Output the (x, y) coordinate of the center of the cell containing the given text.  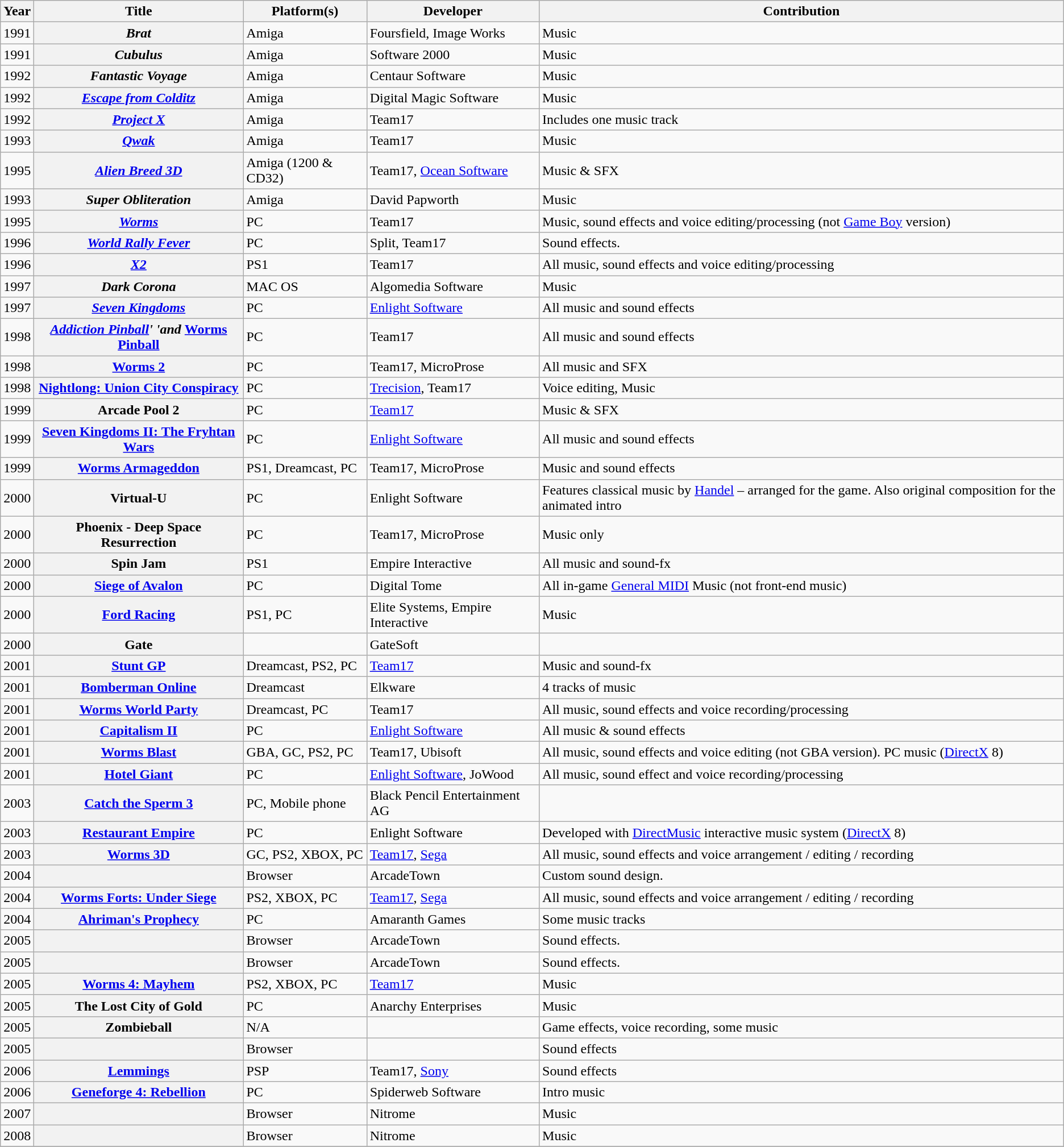
Cubulus (139, 55)
All music, sound effects and voice recording/processing (801, 709)
Seven Kingdoms (139, 308)
All music & sound effects (801, 731)
Trecision, Team17 (452, 388)
Escape from Colditz (139, 98)
Year (17, 11)
PSP (305, 1070)
Enlight Software, JoWood (452, 774)
Dreamcast (305, 687)
Game effects, voice recording, some music (801, 1027)
2007 (17, 1114)
Nightlong: Union City Conspiracy (139, 388)
Worms World Party (139, 709)
Amaranth Games (452, 919)
N/A (305, 1027)
Music, sound effects and voice editing/processing (not Game Boy version) (801, 221)
Team17, Ubisoft (452, 753)
Super Obliteration (139, 200)
Zombieball (139, 1027)
Capitalism II (139, 731)
Empire Interactive (452, 564)
All music, sound effects and voice editing (not GBA version). PC music (DirectX 8) (801, 753)
Gate (139, 644)
Addiction Pinball' 'and Worms Pinball (139, 338)
All music and SFX (801, 367)
All music and sound-fx (801, 564)
Project X (139, 119)
Restaurant Empire (139, 833)
Dark Corona (139, 286)
GBA, GC, PS2, PC (305, 753)
Team17, Sony (452, 1070)
Team17, Ocean Software (452, 171)
Foursfield, Image Works (452, 33)
Title (139, 11)
Music and sound-fx (801, 666)
Worms (139, 221)
MAC OS (305, 286)
Worms Armageddon (139, 468)
Digital Magic Software (452, 98)
Virtual-U (139, 498)
Catch the Sperm 3 (139, 804)
Worms 2 (139, 367)
Digital Tome (452, 585)
Hotel Giant (139, 774)
Amiga (1200 & CD32) (305, 171)
Siege of Avalon (139, 585)
GateSoft (452, 644)
Split, Team17 (452, 243)
Ahriman's Prophecy (139, 919)
Music only (801, 534)
The Lost City of Gold (139, 1005)
All in-game General MIDI Music (not front-end music) (801, 585)
Fantastic Voyage (139, 76)
Includes one music track (801, 119)
World Rally Fever (139, 243)
Anarchy Enterprises (452, 1005)
Platform(s) (305, 11)
Spiderweb Software (452, 1092)
Music and sound effects (801, 468)
Developer (452, 11)
PS1, PC (305, 615)
Spin Jam (139, 564)
Developed with DirectMusic interactive music system (DirectX 8) (801, 833)
Worms Blast (139, 753)
Worms 4: Mayhem (139, 984)
PC, Mobile phone (305, 804)
Arcade Pool 2 (139, 410)
Bomberman Online (139, 687)
Phoenix - Deep Space Resurrection (139, 534)
2008 (17, 1136)
Stunt GP (139, 666)
Lemmings (139, 1070)
PS1, Dreamcast, PC (305, 468)
GC, PS2, XBOX, PC (305, 854)
4 tracks of music (801, 687)
Centaur Software (452, 76)
X2 (139, 264)
Algomedia Software (452, 286)
Elite Systems, Empire Interactive (452, 615)
Dreamcast, PC (305, 709)
Features classical music by Handel – arranged for the game. Also original composition for the animated intro (801, 498)
Elkware (452, 687)
Worms 3D (139, 854)
Voice editing, Music (801, 388)
All music, sound effects and voice editing/processing (801, 264)
David Papworth (452, 200)
Seven Kingdoms II: The Fryhtan Wars (139, 439)
Ford Racing (139, 615)
Some music tracks (801, 919)
Dreamcast, PS2, PC (305, 666)
Qwak (139, 141)
Black Pencil Entertainment AG (452, 804)
Intro music (801, 1092)
Brat (139, 33)
Alien Breed 3D (139, 171)
Worms Forts: Under Siege (139, 897)
Custom sound design. (801, 876)
Geneforge 4: Rebellion (139, 1092)
Contribution (801, 11)
Software 2000 (452, 55)
All music, sound effect and voice recording/processing (801, 774)
